Capture the cell that displays the provided text and extract its (X, Y) central coordinate. 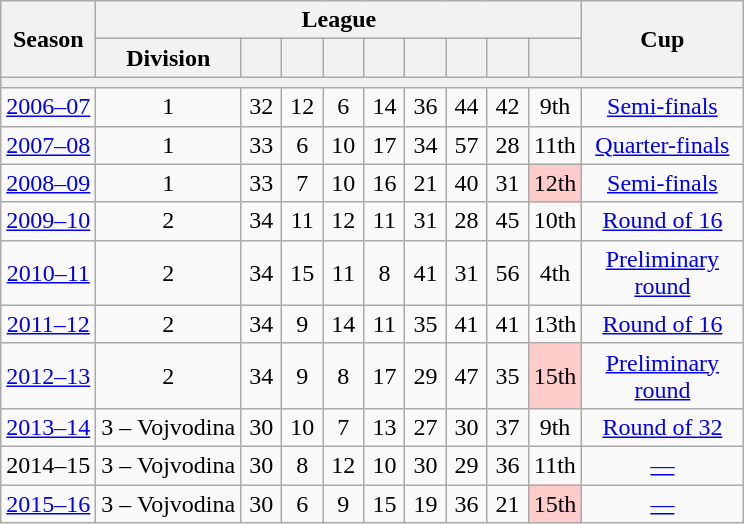
2009–10 (48, 221)
12th (555, 183)
27 (426, 427)
Round of 32 (662, 427)
2011–12 (48, 324)
40 (466, 183)
57 (466, 145)
45 (508, 221)
42 (508, 107)
Cup (662, 39)
Division (168, 58)
13 (384, 427)
League (339, 20)
2010–11 (48, 272)
2007–08 (48, 145)
37 (508, 427)
2014–15 (48, 465)
Season (48, 39)
19 (426, 503)
2013–14 (48, 427)
47 (466, 376)
44 (466, 107)
Quarter-finals (662, 145)
16 (384, 183)
32 (262, 107)
13th (555, 324)
2015–16 (48, 503)
10th (555, 221)
2008–09 (48, 183)
56 (508, 272)
2006–07 (48, 107)
2012–13 (48, 376)
4th (555, 272)
